Determine the (X, Y) coordinate at the center of the cell enclosing the given text.  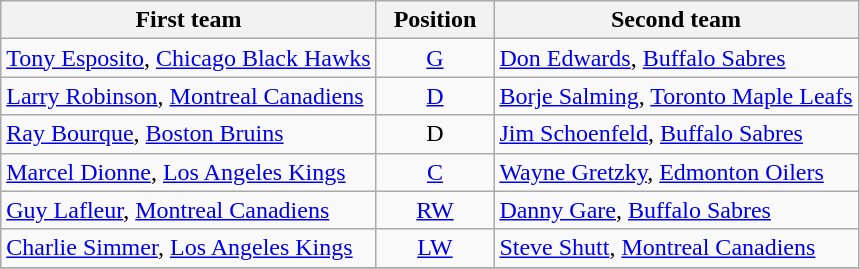
G (435, 58)
Tony Esposito, Chicago Black Hawks (188, 58)
Borje Salming, Toronto Maple Leafs (676, 96)
LW (435, 248)
First team (188, 20)
Guy Lafleur, Montreal Canadiens (188, 210)
Jim Schoenfeld, Buffalo Sabres (676, 134)
Marcel Dionne, Los Angeles Kings (188, 172)
Danny Gare, Buffalo Sabres (676, 210)
RW (435, 210)
Don Edwards, Buffalo Sabres (676, 58)
Position (435, 20)
Ray Bourque, Boston Bruins (188, 134)
Charlie Simmer, Los Angeles Kings (188, 248)
Larry Robinson, Montreal Canadiens (188, 96)
C (435, 172)
Wayne Gretzky, Edmonton Oilers (676, 172)
Steve Shutt, Montreal Canadiens (676, 248)
Second team (676, 20)
